Extract the [x, y] coordinate from the center of the cell holding the provided text.  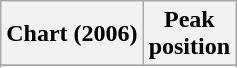
Peakposition [189, 34]
Chart (2006) [72, 34]
